Output the (X, Y) coordinate of the center of the cell containing the given text.  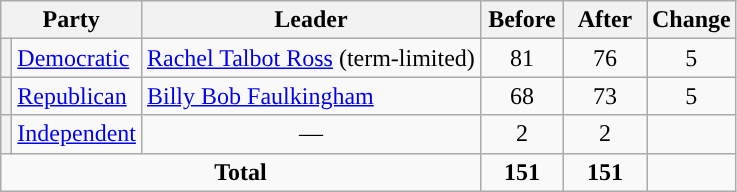
81 (522, 58)
Rachel Talbot Ross (term-limited) (310, 58)
Leader (310, 20)
Before (522, 20)
After (604, 20)
76 (604, 58)
Democratic (77, 58)
73 (604, 96)
Total (241, 172)
— (310, 134)
68 (522, 96)
Party (72, 20)
Republican (77, 96)
Billy Bob Faulkingham (310, 96)
Change (691, 20)
Independent (77, 134)
